Determine the (X, Y) coordinate at the center of the cell enclosing the given text.  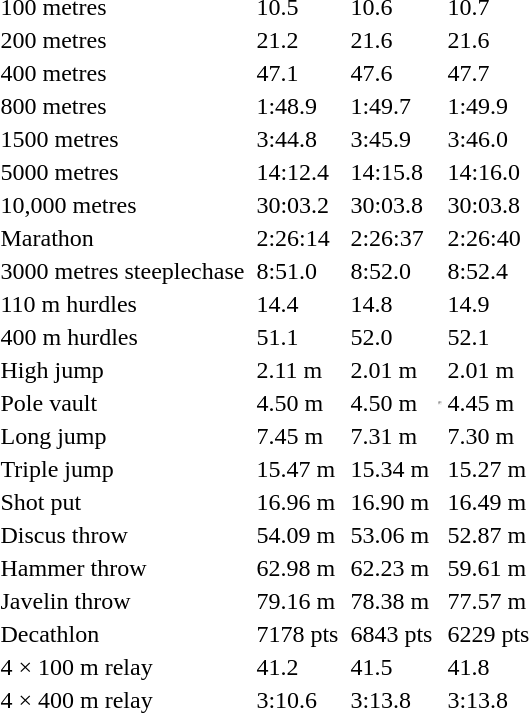
15.34 m (392, 469)
51.1 (298, 337)
30:03.2 (298, 205)
41.5 (392, 667)
3:45.9 (392, 139)
7.31 m (392, 436)
14:12.4 (298, 172)
30:03.8 (392, 205)
14:15.8 (392, 172)
7.45 m (298, 436)
15.47 m (298, 469)
6843 pts (392, 634)
16.90 m (392, 502)
53.06 m (392, 535)
8:52.0 (392, 271)
8:51.0 (298, 271)
41.2 (298, 667)
21.6 (392, 40)
1:48.9 (298, 106)
21.2 (298, 40)
16.96 m (298, 502)
2.11 m (298, 370)
79.16 m (298, 601)
1:49.7 (392, 106)
3:44.8 (298, 139)
14.4 (298, 304)
2:26:14 (298, 238)
14.8 (392, 304)
52.0 (392, 337)
2:26:37 (392, 238)
7178 pts (298, 634)
62.23 m (392, 568)
62.98 m (298, 568)
54.09 m (298, 535)
47.6 (392, 73)
78.38 m (392, 601)
2.01 m (392, 370)
47.1 (298, 73)
